Detect which cell encompasses the target text, then output its (x, y) center coordinate. 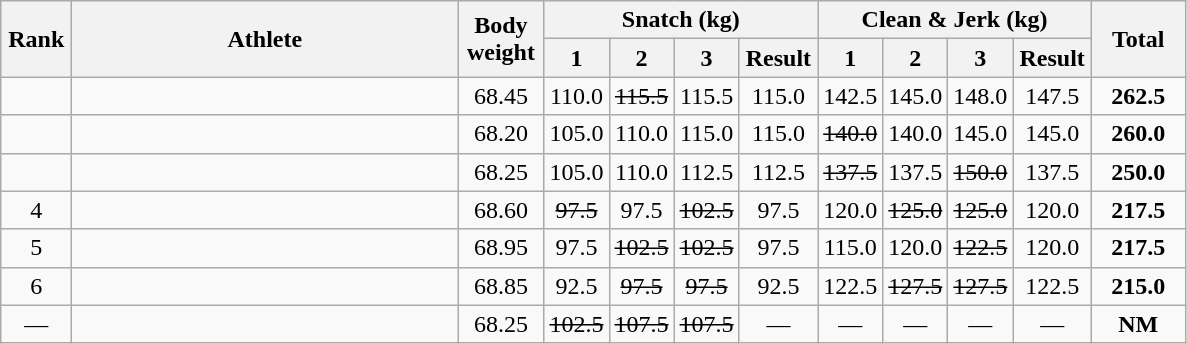
Total (1138, 39)
4 (36, 210)
262.5 (1138, 96)
147.5 (1052, 96)
68.60 (501, 210)
Snatch (kg) (681, 20)
260.0 (1138, 134)
6 (36, 286)
68.45 (501, 96)
68.20 (501, 134)
Clean & Jerk (kg) (955, 20)
215.0 (1138, 286)
Body weight (501, 39)
250.0 (1138, 172)
Athlete (265, 39)
NM (1138, 324)
5 (36, 248)
142.5 (850, 96)
148.0 (980, 96)
68.85 (501, 286)
150.0 (980, 172)
Rank (36, 39)
68.95 (501, 248)
